Return (x, y) of the center of cell containing provided text 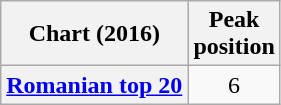
Romanian top 20 (94, 85)
6 (234, 85)
Chart (2016) (94, 34)
Peakposition (234, 34)
